Output the [x, y] coordinate of the center of the cell containing the given text.  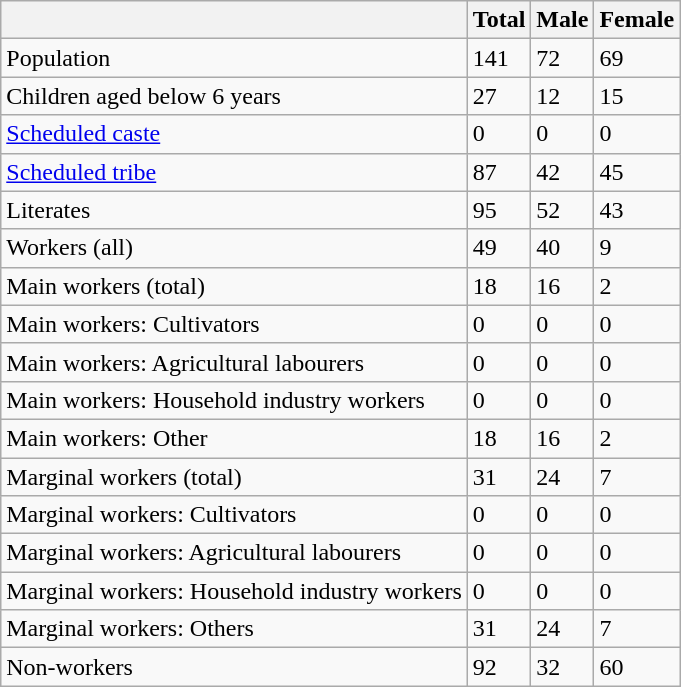
Scheduled tribe [234, 172]
49 [499, 248]
Scheduled caste [234, 134]
95 [499, 210]
Marginal workers: Cultivators [234, 515]
Main workers: Household industry workers [234, 400]
Workers (all) [234, 248]
Marginal workers: Household industry workers [234, 591]
Marginal workers: Agricultural labourers [234, 553]
60 [637, 667]
45 [637, 172]
Literates [234, 210]
15 [637, 96]
Male [562, 20]
Marginal workers (total) [234, 477]
40 [562, 248]
42 [562, 172]
Population [234, 58]
141 [499, 58]
Total [499, 20]
27 [499, 96]
43 [637, 210]
69 [637, 58]
Main workers (total) [234, 286]
87 [499, 172]
32 [562, 667]
Main workers: Cultivators [234, 324]
72 [562, 58]
Main workers: Other [234, 438]
Female [637, 20]
12 [562, 96]
Children aged below 6 years [234, 96]
Marginal workers: Others [234, 629]
Main workers: Agricultural labourers [234, 362]
Non-workers [234, 667]
52 [562, 210]
9 [637, 248]
92 [499, 667]
